Search for the cell housing the specified text and yield its (x, y) center coordinate. 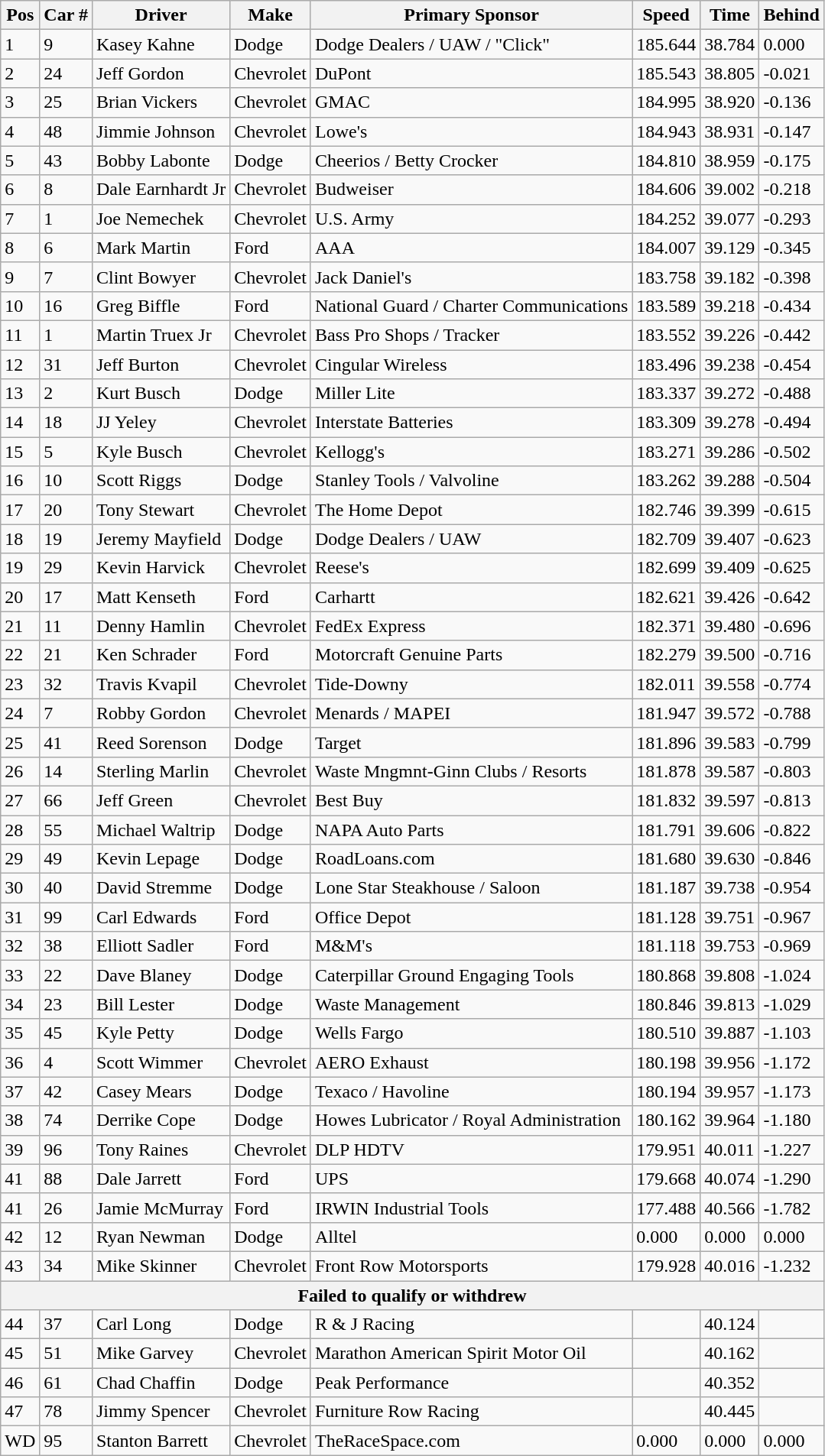
Scott Riggs (161, 481)
Mark Martin (161, 248)
182.371 (667, 626)
182.011 (667, 684)
-1.232 (791, 1266)
Derrike Cope (161, 1120)
Lowe's (471, 131)
JJ Yeley (161, 423)
Jeremy Mayfield (161, 539)
Chad Chaffin (161, 1383)
-0.293 (791, 219)
180.510 (667, 1033)
Martin Truex Jr (161, 335)
78 (66, 1412)
Speed (667, 15)
-0.615 (791, 510)
-1.180 (791, 1120)
Elliott Sadler (161, 946)
182.709 (667, 539)
183.589 (667, 306)
Howes Lubricator / Royal Administration (471, 1120)
Dodge Dealers / UAW (471, 539)
179.928 (667, 1266)
-0.846 (791, 859)
Waste Mngmnt-Ginn Clubs / Resorts (471, 771)
WD (20, 1441)
39.407 (729, 539)
Bill Lester (161, 1004)
Greg Biffle (161, 306)
185.644 (667, 44)
Matt Kenseth (161, 597)
39.583 (729, 742)
95 (66, 1441)
-1.290 (791, 1179)
-0.504 (791, 481)
183.309 (667, 423)
39.218 (729, 306)
39.957 (729, 1091)
47 (20, 1412)
Sterling Marlin (161, 771)
-0.716 (791, 655)
180.194 (667, 1091)
Carhartt (471, 597)
40.352 (729, 1383)
40.074 (729, 1179)
Brian Vickers (161, 102)
Jimmie Johnson (161, 131)
-0.788 (791, 713)
48 (66, 131)
184.943 (667, 131)
39.288 (729, 481)
Kevin Harvick (161, 568)
39.606 (729, 829)
39.226 (729, 335)
-0.954 (791, 888)
-1.029 (791, 1004)
39.558 (729, 684)
Kurt Busch (161, 394)
-0.021 (791, 73)
Jeff Burton (161, 365)
Marathon American Spirit Motor Oil (471, 1354)
184.995 (667, 102)
39.587 (729, 771)
Texaco / Havoline (471, 1091)
Interstate Batteries (471, 423)
-0.969 (791, 946)
-0.442 (791, 335)
38.805 (729, 73)
-0.799 (791, 742)
33 (20, 975)
39.738 (729, 888)
40.445 (729, 1412)
Scott Wimmer (161, 1062)
182.699 (667, 568)
46 (20, 1383)
66 (66, 800)
Tony Raines (161, 1150)
74 (66, 1120)
38.920 (729, 102)
FedEx Express (471, 626)
39.808 (729, 975)
Mike Skinner (161, 1266)
-0.822 (791, 829)
181.878 (667, 771)
38.784 (729, 44)
-0.967 (791, 917)
181.187 (667, 888)
40 (66, 888)
183.552 (667, 335)
181.128 (667, 917)
-0.175 (791, 161)
51 (66, 1354)
3 (20, 102)
-1.103 (791, 1033)
Denny Hamlin (161, 626)
13 (20, 394)
-0.625 (791, 568)
39.426 (729, 597)
U.S. Army (471, 219)
39.630 (729, 859)
Dale Earnhardt Jr (161, 190)
Casey Mears (161, 1091)
39.751 (729, 917)
Failed to qualify or withdrew (413, 1295)
-1.024 (791, 975)
Peak Performance (471, 1383)
30 (20, 888)
39.182 (729, 277)
Kyle Petty (161, 1033)
Jack Daniel's (471, 277)
40.162 (729, 1354)
39.129 (729, 248)
181.791 (667, 829)
39.887 (729, 1033)
-1.227 (791, 1150)
Bass Pro Shops / Tracker (471, 335)
61 (66, 1383)
Cingular Wireless (471, 365)
181.680 (667, 859)
-0.345 (791, 248)
Driver (161, 15)
Carl Edwards (161, 917)
183.262 (667, 481)
-0.218 (791, 190)
38.931 (729, 131)
39.278 (729, 423)
Caterpillar Ground Engaging Tools (471, 975)
39.956 (729, 1062)
96 (66, 1150)
-0.398 (791, 277)
184.810 (667, 161)
Car # (66, 15)
Dave Blaney (161, 975)
Make (271, 15)
Target (471, 742)
39.964 (729, 1120)
180.846 (667, 1004)
183.496 (667, 365)
180.868 (667, 975)
184.007 (667, 248)
181.832 (667, 800)
49 (66, 859)
Budweiser (471, 190)
15 (20, 452)
39.399 (729, 510)
38.959 (729, 161)
183.271 (667, 452)
Michael Waltrip (161, 829)
99 (66, 917)
44 (20, 1325)
Office Depot (471, 917)
Mike Garvey (161, 1354)
-0.494 (791, 423)
182.746 (667, 510)
Robby Gordon (161, 713)
GMAC (471, 102)
181.896 (667, 742)
181.118 (667, 946)
-1.173 (791, 1091)
36 (20, 1062)
39.572 (729, 713)
-0.623 (791, 539)
AAA (471, 248)
Time (729, 15)
Best Buy (471, 800)
National Guard / Charter Communications (471, 306)
183.758 (667, 277)
David Stremme (161, 888)
40.011 (729, 1150)
Tony Stewart (161, 510)
-0.454 (791, 365)
Primary Sponsor (471, 15)
Wells Fargo (471, 1033)
Alltel (471, 1237)
27 (20, 800)
-0.803 (791, 771)
-0.642 (791, 597)
39.409 (729, 568)
39.238 (729, 365)
39.077 (729, 219)
39.753 (729, 946)
Miller Lite (471, 394)
35 (20, 1033)
39 (20, 1150)
Jeff Gordon (161, 73)
39.500 (729, 655)
39.272 (729, 394)
AERO Exhaust (471, 1062)
180.162 (667, 1120)
-1.172 (791, 1062)
Clint Bowyer (161, 277)
39.813 (729, 1004)
183.337 (667, 394)
Front Row Motorsports (471, 1266)
Pos (20, 15)
-0.813 (791, 800)
Jeff Green (161, 800)
Stanton Barrett (161, 1441)
39.480 (729, 626)
Tide-Downy (471, 684)
Reed Sorenson (161, 742)
Stanley Tools / Valvoline (471, 481)
-0.774 (791, 684)
184.252 (667, 219)
Kyle Busch (161, 452)
177.488 (667, 1208)
Jamie McMurray (161, 1208)
39.597 (729, 800)
Joe Nemechek (161, 219)
Behind (791, 15)
182.621 (667, 597)
Ken Schrader (161, 655)
Motorcraft Genuine Parts (471, 655)
Kasey Kahne (161, 44)
TheRaceSpace.com (471, 1441)
NAPA Auto Parts (471, 829)
181.947 (667, 713)
R & J Racing (471, 1325)
The Home Depot (471, 510)
Waste Management (471, 1004)
DuPont (471, 73)
Ryan Newman (161, 1237)
Menards / MAPEI (471, 713)
M&M's (471, 946)
180.198 (667, 1062)
-0.696 (791, 626)
-0.147 (791, 131)
28 (20, 829)
Cheerios / Betty Crocker (471, 161)
-0.434 (791, 306)
Jimmy Spencer (161, 1412)
40.016 (729, 1266)
55 (66, 829)
182.279 (667, 655)
Furniture Row Racing (471, 1412)
Dale Jarrett (161, 1179)
184.606 (667, 190)
39.002 (729, 190)
IRWIN Industrial Tools (471, 1208)
185.543 (667, 73)
-0.502 (791, 452)
RoadLoans.com (471, 859)
Travis Kvapil (161, 684)
-0.136 (791, 102)
Reese's (471, 568)
Kellogg's (471, 452)
Dodge Dealers / UAW / "Click" (471, 44)
179.951 (667, 1150)
Lone Star Steakhouse / Saloon (471, 888)
DLP HDTV (471, 1150)
-1.782 (791, 1208)
39.286 (729, 452)
-0.488 (791, 394)
Kevin Lepage (161, 859)
40.566 (729, 1208)
179.668 (667, 1179)
Bobby Labonte (161, 161)
Carl Long (161, 1325)
88 (66, 1179)
40.124 (729, 1325)
UPS (471, 1179)
